Identify which cell holds the provided text, then report its (x, y) central coordinate. 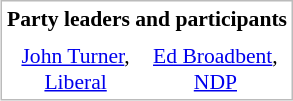
Ed Broadbent, NDP (215, 69)
Party leaders and participants (146, 18)
John Turner, Liberal (76, 69)
